From the cell containing the given text, extract its center point as (X, Y) coordinate. 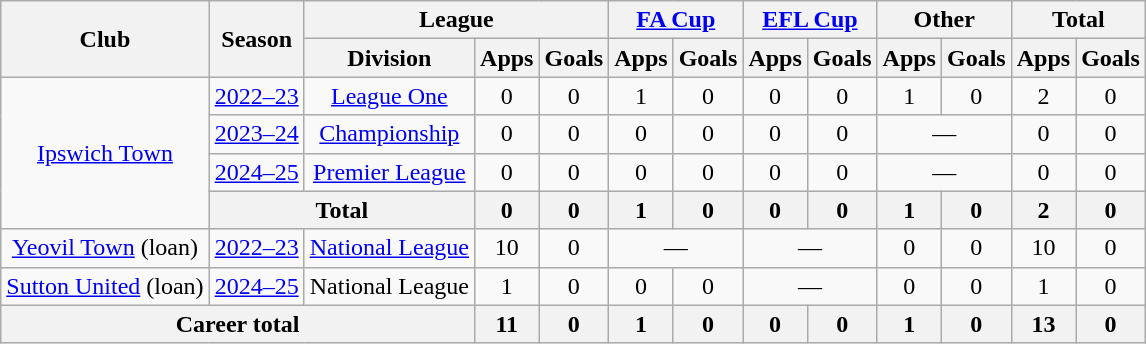
11 (507, 324)
Season (256, 39)
Championship (389, 134)
Premier League (389, 172)
League One (389, 96)
Career total (238, 324)
2023–24 (256, 134)
Yeovil Town (loan) (105, 248)
Division (389, 58)
13 (1043, 324)
League (456, 20)
FA Cup (676, 20)
Sutton United (loan) (105, 286)
Ipswich Town (105, 153)
EFL Cup (810, 20)
Club (105, 39)
Other (944, 20)
